Pinpoint the cell where the given text exists, returning its [x, y] midpoint coordinate. 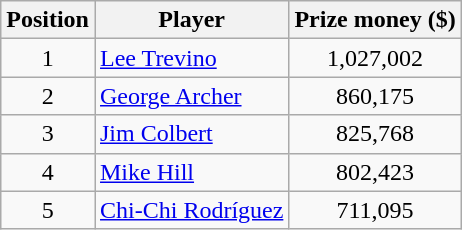
802,423 [375, 172]
1,027,002 [375, 58]
825,768 [375, 134]
Player [191, 20]
Jim Colbert [191, 134]
Position [48, 20]
Mike Hill [191, 172]
2 [48, 96]
Lee Trevino [191, 58]
4 [48, 172]
5 [48, 210]
George Archer [191, 96]
711,095 [375, 210]
860,175 [375, 96]
3 [48, 134]
Chi-Chi Rodríguez [191, 210]
1 [48, 58]
Prize money ($) [375, 20]
